Determine the [X, Y] coordinate at the center of the cell enclosing the given text.  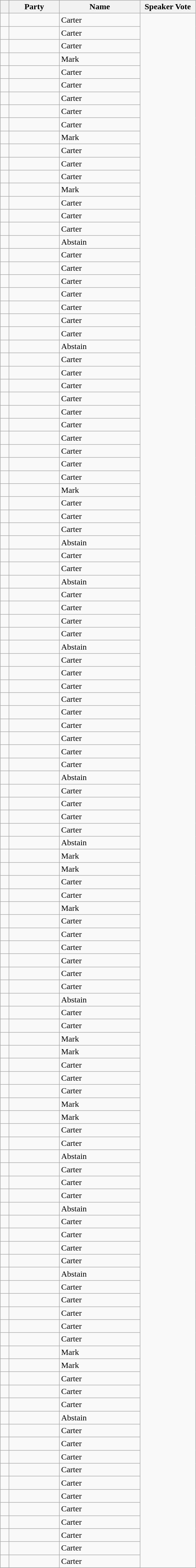
Name [100, 7]
Speaker Vote [168, 7]
Party [34, 7]
